Output the [x, y] coordinate of the center of the cell containing the given text.  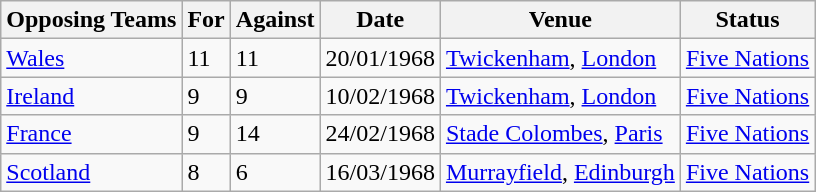
16/03/1968 [380, 172]
8 [206, 172]
Murrayfield, Edinburgh [560, 172]
Wales [92, 58]
Ireland [92, 96]
Against [275, 20]
Date [380, 20]
20/01/1968 [380, 58]
14 [275, 134]
6 [275, 172]
Status [747, 20]
Scotland [92, 172]
10/02/1968 [380, 96]
Opposing Teams [92, 20]
France [92, 134]
Venue [560, 20]
For [206, 20]
24/02/1968 [380, 134]
Stade Colombes, Paris [560, 134]
